Capture the cell that displays the provided text and extract its (x, y) central coordinate. 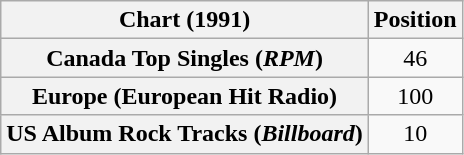
100 (415, 96)
Canada Top Singles (RPM) (185, 58)
Europe (European Hit Radio) (185, 96)
US Album Rock Tracks (Billboard) (185, 134)
46 (415, 58)
10 (415, 134)
Chart (1991) (185, 20)
Position (415, 20)
